Output the (x, y) coordinate of the center of the cell containing the given text.  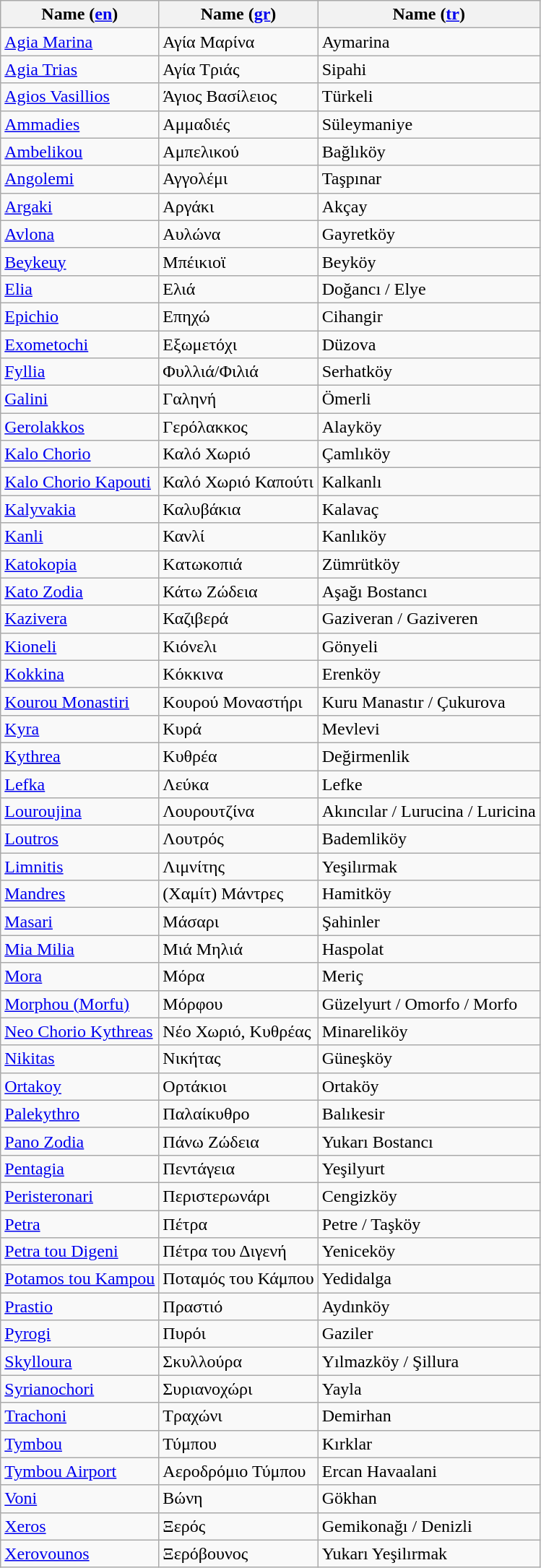
Petra tou Digeni (79, 1252)
Λουτρός (238, 839)
Kατωκοπιά (238, 564)
Akıncılar / Lurucina / Luricina (429, 812)
Name (tr) (429, 14)
Syrianochori (79, 1389)
Παλαίκυθρο (238, 1114)
Yeniceköy (429, 1252)
Πoταμός του Κάμπου (238, 1279)
Σκυλλούρα (238, 1361)
Πάνω Ζώδεια (238, 1141)
Tymbou Airport (79, 1471)
Neo Chorio Kythreas (79, 1031)
Masari (79, 922)
Değirmenlik (429, 756)
Kuru Manastır / Çukurova (429, 701)
Loutros (79, 839)
Agios Vasillios (79, 97)
Ελιά (238, 289)
Kalo Chorio (79, 454)
Αυλώνα (238, 234)
Αμμαδιές (238, 124)
Kanli (79, 537)
Αγία Μαρίνα (238, 42)
Συριανοχώρι (238, 1389)
Aşağı Bostancı (429, 592)
Επηχώ (238, 316)
Beykeuy (79, 261)
Περιστερωνάρι (238, 1196)
Cihangir (429, 316)
Pyrogi (79, 1334)
Beyköy (429, 261)
Galini (79, 399)
Süleymaniye (429, 124)
Xerovounos (79, 1554)
Γερόλακκος (238, 427)
Gaziveran / Gaziveren (429, 619)
Λεύκα (238, 784)
Καλυβάκια (238, 509)
Petre / Taşköy (429, 1224)
Güneşköy (429, 1059)
Kato Zodia (79, 592)
Demirhan (429, 1416)
Καζιβερά (238, 619)
Μιά Μηλιά (238, 949)
Κιόνελι (238, 646)
Peristeronari (79, 1196)
Mandres (79, 894)
Sipahi (429, 69)
Κυρά (238, 729)
Zümrütköy (429, 564)
Ortakoy (79, 1086)
Λουρουτζίνα (238, 812)
Πέτρα του Διγενή (238, 1252)
Erenköy (429, 674)
Doğancı / Elye (429, 289)
Yayla (429, 1389)
Xeros (79, 1526)
(Χαμίτ) Μάντρες (238, 894)
Lefke (429, 784)
Louroujina (79, 812)
Yukarı Bostancı (429, 1141)
Ortaköy (429, 1086)
Aymarina (429, 42)
Λιμνίτης (238, 867)
Gemikonağı / Denizli (429, 1526)
Tymbou (79, 1444)
Κουρού Μοναστήρι (238, 701)
Mia Milia (79, 949)
Taşpınar (429, 179)
Νικήτας (238, 1059)
Ömerli (429, 399)
Voni (79, 1499)
Πραστιό (238, 1307)
Φυλλιά/Φιλιά (238, 372)
Meriç (429, 976)
Αεροδρόμιο Τύμπου (238, 1471)
Κυθρέα (238, 756)
Yılmazköy / Şillura (429, 1361)
Ercan Havaalani (429, 1471)
Nikitas (79, 1059)
Kioneli (79, 646)
Mevlevi (429, 729)
Avlona (79, 234)
Kalo Chorio Kapouti (79, 482)
Agia Trias (79, 69)
Haspolat (429, 949)
Yeşilırmak (429, 867)
Kırklar (429, 1444)
Yedidalga (429, 1279)
Mora (79, 976)
Μόρφου (238, 1004)
Gökhan (429, 1499)
Türkeli (429, 97)
Κόκκινα (238, 674)
Petra (79, 1224)
Potamos tou Kampou (79, 1279)
Kyra (79, 729)
Kazivera (79, 619)
Morphou (Morfu) (79, 1004)
Palekythro (79, 1114)
Bademliköy (429, 839)
Serhatköy (429, 372)
Elia (79, 289)
Βώνη (238, 1499)
Gayretköy (429, 234)
Akçay (429, 207)
Balıkesir (429, 1114)
Ορτάκιοι (238, 1086)
Πέτρα (238, 1224)
Limnitis (79, 867)
Τραχώνι (238, 1416)
Minareliköy (429, 1031)
Yeşilyurt (429, 1169)
Ambelikou (79, 152)
Düzova (429, 345)
Şahinler (429, 922)
Exometochi (79, 345)
Cengizköy (429, 1196)
Εξωμετόχι (238, 345)
Kalavaç (429, 509)
Ξερός (238, 1526)
Νέο Χωριό, Κυθρέας (238, 1031)
Çamlıköy (429, 454)
Αγία Τριάς (238, 69)
Angolemi (79, 179)
Bağlıköy (429, 152)
Τύμπου (238, 1444)
Pano Zodia (79, 1141)
Lefka (79, 784)
Άγιος Βασίλειος (238, 97)
Hamitköy (429, 894)
Kokkina (79, 674)
Kourou Monastiri (79, 701)
Καλό Χωριό (238, 454)
Trachoni (79, 1416)
Μόρα (238, 976)
Ξερόβουνος (238, 1554)
Μάσαρι (238, 922)
Πυρόι (238, 1334)
Αργάκι (238, 207)
Πεντάγεια (238, 1169)
Prastio (79, 1307)
Güzelyurt / Omorfo / Morfo (429, 1004)
Μπέικιοϊ (238, 261)
Katokopia (79, 564)
Fyllia (79, 372)
Gönyeli (429, 646)
Gerolakkos (79, 427)
Alayköy (429, 427)
Kythrea (79, 756)
Pentagia (79, 1169)
Name (en) (79, 14)
Αγγολέμι (238, 179)
Kalkanlı (429, 482)
Kalyvakia (79, 509)
Epichio (79, 316)
Kanlıköy (429, 537)
Skylloura (79, 1361)
Ammadies (79, 124)
Agia Marina (79, 42)
Gaziler (429, 1334)
Argaki (79, 207)
Aydınköy (429, 1307)
Αμπελικού (238, 152)
Yukarı Yeşilırmak (429, 1554)
Κάτω Ζώδεια (238, 592)
Κανλί (238, 537)
Καλό Χωριό Καπούτι (238, 482)
Γαληνή (238, 399)
Name (gr) (238, 14)
